Pinpoint the cell where the given text exists, returning its (X, Y) midpoint coordinate. 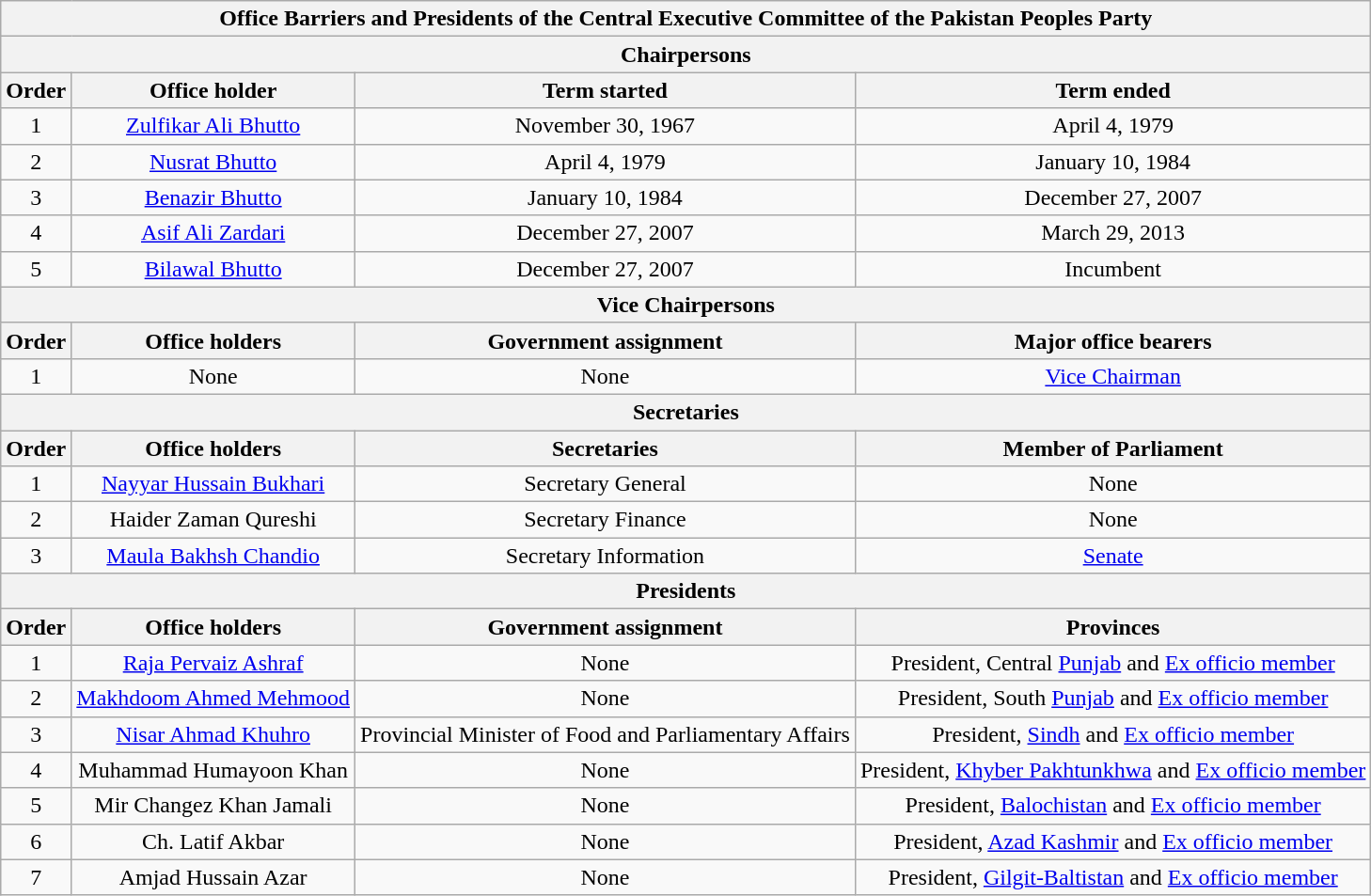
Member of Parliament (1113, 448)
Bilawal Bhutto (213, 269)
President, Central Punjab and Ex officio member (1113, 663)
Term started (606, 90)
Ch. Latif Akbar (213, 841)
Vice Chairpersons (686, 305)
Major office bearers (1113, 340)
President, Khyber Pakhtunkhwa and Ex officio member (1113, 770)
President, Balochistan and Ex officio member (1113, 806)
Benazir Bhutto (213, 197)
Secretary Finance (606, 520)
6 (36, 841)
Haider Zaman Qureshi (213, 520)
Chairpersons (686, 55)
Senate (1113, 556)
Office Barriers and Presidents of the Central Executive Committee of the Pakistan Peoples Party (686, 19)
Office holder (213, 90)
Provincial Minister of Food and Parliamentary Affairs (606, 734)
Secretary General (606, 484)
Nusrat Bhutto (213, 162)
Muhammad Humayoon Khan (213, 770)
7 (36, 877)
President, South Punjab and Ex officio member (1113, 699)
Presidents (686, 591)
President, Gilgit-Baltistan and Ex officio member (1113, 877)
March 29, 2013 (1113, 233)
Makhdoom Ahmed Mehmood (213, 699)
Mir Changez Khan Jamali (213, 806)
Term ended (1113, 90)
Incumbent (1113, 269)
Secretary Information (606, 556)
Provinces (1113, 627)
Zulfikar Ali Bhutto (213, 126)
Nisar Ahmad Khuhro (213, 734)
President, Azad Kashmir and Ex officio member (1113, 841)
Amjad Hussain Azar (213, 877)
Vice Chairman (1113, 376)
Nayyar Hussain Bukhari (213, 484)
Raja Pervaiz Ashraf (213, 663)
Asif Ali Zardari (213, 233)
November 30, 1967 (606, 126)
President, Sindh and Ex officio member (1113, 734)
Maula Bakhsh Chandio (213, 556)
